Scan for the cell matching the given text and deliver its (x, y) coordinate at center. 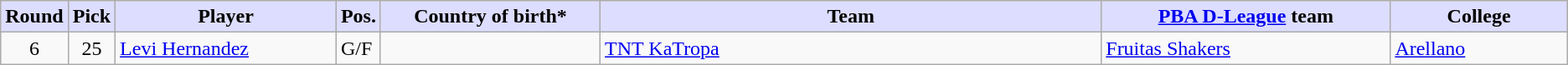
College (1479, 17)
6 (34, 48)
PBA D-League team (1246, 17)
Team (851, 17)
Country of birth* (490, 17)
Player (226, 17)
TNT KaTropa (851, 48)
Pick (91, 17)
Fruitas Shakers (1246, 48)
Pos. (358, 17)
Levi Hernandez (226, 48)
25 (91, 48)
Round (34, 17)
G/F (358, 48)
Arellano (1479, 48)
